Locate the cell with the specified text and output its [X, Y] center coordinate. 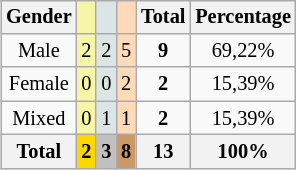
100% [243, 152]
Percentage [243, 17]
Gender [38, 17]
Female [38, 84]
8 [126, 152]
13 [163, 152]
5 [126, 51]
9 [163, 51]
Mixed [38, 118]
69,22% [243, 51]
Male [38, 51]
3 [106, 152]
